For the text-containing cell, return its midpoint in (X, Y) coordinate format. 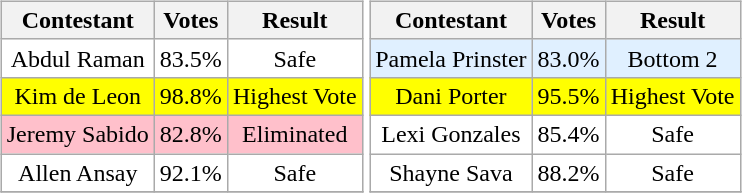
83.0% (568, 58)
98.8% (190, 96)
82.8% (190, 134)
95.5% (568, 96)
Allen Ansay (78, 173)
Abdul Raman (78, 58)
Eliminated (294, 134)
83.5% (190, 58)
88.2% (568, 173)
Dani Porter (451, 96)
Pamela Prinster (451, 58)
Jeremy Sabido (78, 134)
Kim de Leon (78, 96)
Lexi Gonzales (451, 134)
92.1% (190, 173)
85.4% (568, 134)
Shayne Sava (451, 173)
Bottom 2 (672, 58)
